Provide the (X, Y) coordinate of the cell's center where the given text is located.  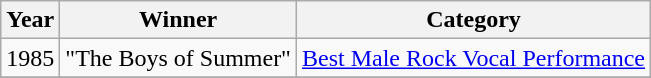
Year (30, 20)
Category (473, 20)
1985 (30, 58)
"The Boys of Summer" (178, 58)
Winner (178, 20)
Best Male Rock Vocal Performance (473, 58)
